Output the (x, y) coordinate of the center of the cell containing the given text.  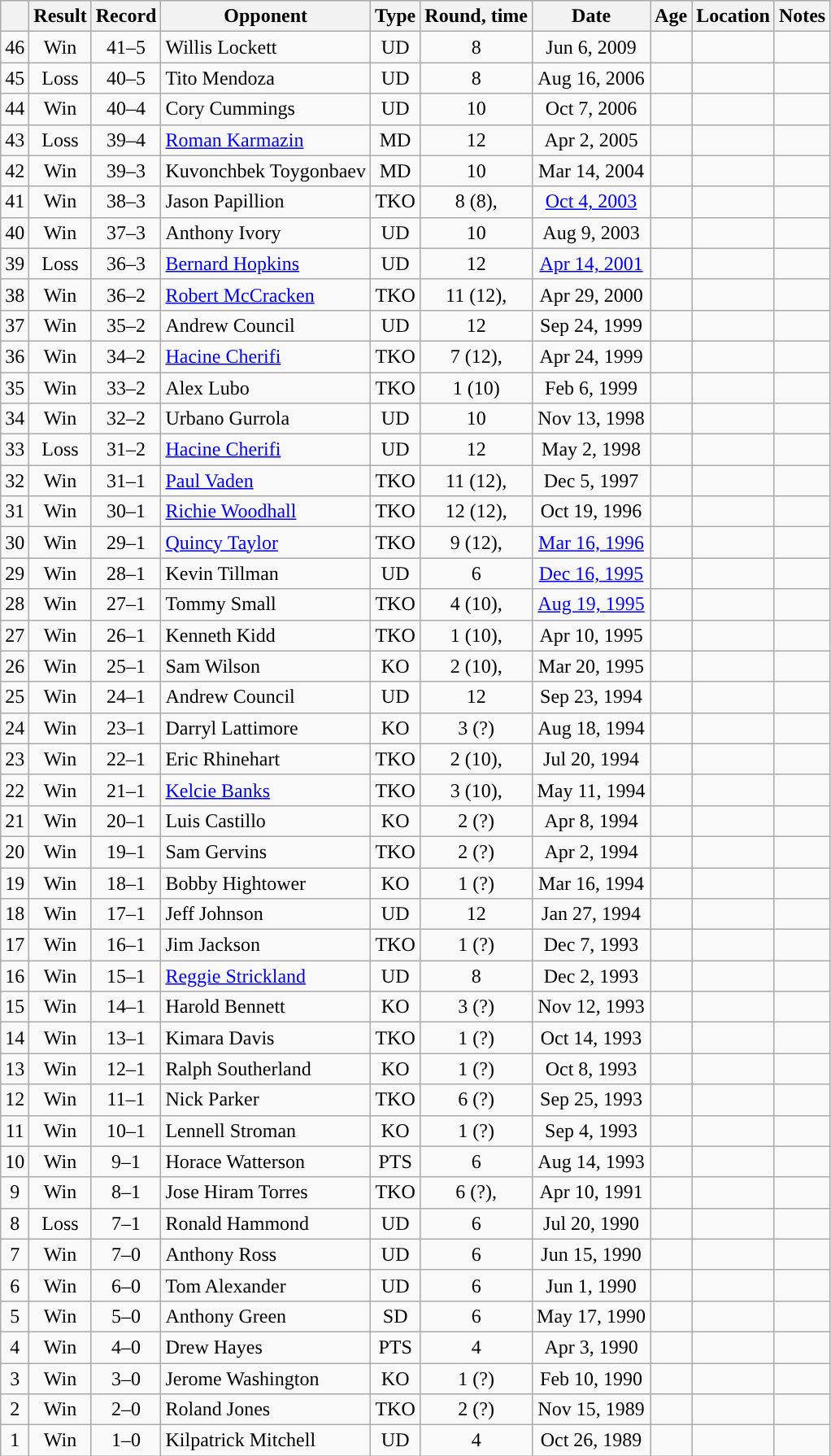
31–1 (126, 481)
20–1 (126, 821)
Round, time (476, 16)
Aug 9, 2003 (592, 233)
Alex Lubo (266, 388)
Ronald Hammond (266, 1223)
30–1 (126, 512)
Jim Jackson (266, 945)
29 (15, 573)
Aug 19, 1995 (592, 604)
Roland Jones (266, 1410)
Horace Watterson (266, 1162)
13 (15, 1069)
Jan 27, 1994 (592, 914)
Aug 16, 2006 (592, 78)
Oct 8, 1993 (592, 1069)
23 (15, 759)
Nov 12, 1993 (592, 1007)
Jun 15, 1990 (592, 1254)
Mar 14, 2004 (592, 171)
16 (15, 976)
Apr 2, 2005 (592, 140)
Kevin Tillman (266, 573)
Oct 19, 1996 (592, 512)
Willis Lockett (266, 47)
Oct 26, 1989 (592, 1441)
40–4 (126, 109)
Oct 7, 2006 (592, 109)
5 (15, 1316)
Apr 29, 2000 (592, 294)
Apr 2, 1994 (592, 852)
37 (15, 325)
Aug 18, 1994 (592, 728)
4 (10), (476, 604)
22–1 (126, 759)
40–5 (126, 78)
Date (592, 16)
2–0 (126, 1410)
Nov 15, 1989 (592, 1410)
25 (15, 697)
32 (15, 481)
46 (15, 47)
26 (15, 666)
6 (?), (476, 1192)
Richie Woodhall (266, 512)
36–3 (126, 264)
41–5 (126, 47)
Bobby Hightower (266, 883)
Result (60, 16)
32–2 (126, 419)
Apr 8, 1994 (592, 821)
29–1 (126, 543)
14 (15, 1038)
Jul 20, 1994 (592, 759)
Jerome Washington (266, 1379)
21–1 (126, 790)
Jason Papillion (266, 202)
Cory Cummings (266, 109)
42 (15, 171)
23–1 (126, 728)
Roman Karmazin (266, 140)
May 17, 1990 (592, 1316)
7 (12), (476, 356)
Sep 4, 1993 (592, 1131)
Record (126, 16)
Mar 16, 1996 (592, 543)
Jeff Johnson (266, 914)
17–1 (126, 914)
Mar 16, 1994 (592, 883)
7–0 (126, 1254)
9 (15, 1192)
Sam Gervins (266, 852)
18–1 (126, 883)
19 (15, 883)
12 (12), (476, 512)
38 (15, 294)
13–1 (126, 1038)
8–1 (126, 1192)
3 (10), (476, 790)
Nick Parker (266, 1100)
41 (15, 202)
40 (15, 233)
28–1 (126, 573)
Apr 3, 1990 (592, 1347)
16–1 (126, 945)
3 (15, 1379)
Lennell Stroman (266, 1131)
22 (15, 790)
Dec 2, 1993 (592, 976)
Sam Wilson (266, 666)
Sep 23, 1994 (592, 697)
Nov 13, 1998 (592, 419)
Drew Hayes (266, 1347)
36 (15, 356)
14–1 (126, 1007)
43 (15, 140)
Jose Hiram Torres (266, 1192)
Apr 10, 1995 (592, 635)
Dec 16, 1995 (592, 573)
Eric Rhinehart (266, 759)
Tom Alexander (266, 1285)
21 (15, 821)
4–0 (126, 1347)
39–4 (126, 140)
Sep 24, 1999 (592, 325)
3–0 (126, 1379)
Kenneth Kidd (266, 635)
Ralph Southerland (266, 1069)
34 (15, 419)
Age (672, 16)
Reggie Strickland (266, 976)
9–1 (126, 1162)
20 (15, 852)
Paul Vaden (266, 481)
45 (15, 78)
19–1 (126, 852)
28 (15, 604)
27–1 (126, 604)
37–3 (126, 233)
Quincy Taylor (266, 543)
5–0 (126, 1316)
Anthony Ivory (266, 233)
24–1 (126, 697)
Urbano Gurrola (266, 419)
31–2 (126, 450)
6–0 (126, 1285)
SD (395, 1316)
24 (15, 728)
Tommy Small (266, 604)
39–3 (126, 171)
Harold Bennett (266, 1007)
Kimara Davis (266, 1038)
1 (15, 1441)
Aug 14, 1993 (592, 1162)
2 (15, 1410)
34–2 (126, 356)
Notes (802, 16)
15 (15, 1007)
Oct 4, 2003 (592, 202)
Oct 14, 1993 (592, 1038)
Kelcie Banks (266, 790)
39 (15, 264)
May 2, 1998 (592, 450)
18 (15, 914)
Dec 7, 1993 (592, 945)
17 (15, 945)
Jul 20, 1990 (592, 1223)
36–2 (126, 294)
Sep 25, 1993 (592, 1100)
Tito Mendoza (266, 78)
12–1 (126, 1069)
Anthony Green (266, 1316)
Mar 20, 1995 (592, 666)
31 (15, 512)
33–2 (126, 388)
1 (10) (476, 388)
9 (12), (476, 543)
26–1 (126, 635)
38–3 (126, 202)
Type (395, 16)
Apr 24, 1999 (592, 356)
1–0 (126, 1441)
25–1 (126, 666)
27 (15, 635)
Anthony Ross (266, 1254)
44 (15, 109)
Kilpatrick Mitchell (266, 1441)
Darryl Lattimore (266, 728)
Opponent (266, 16)
6 (?) (476, 1100)
35 (15, 388)
Feb 10, 1990 (592, 1379)
7 (15, 1254)
10–1 (126, 1131)
Apr 10, 1991 (592, 1192)
8 (8), (476, 202)
1 (10), (476, 635)
30 (15, 543)
May 11, 1994 (592, 790)
11 (15, 1131)
Robert McCracken (266, 294)
33 (15, 450)
Luis Castillo (266, 821)
Kuvonchbek Toygonbaev (266, 171)
Location (733, 16)
Dec 5, 1997 (592, 481)
Jun 1, 1990 (592, 1285)
Bernard Hopkins (266, 264)
15–1 (126, 976)
7–1 (126, 1223)
11–1 (126, 1100)
Feb 6, 1999 (592, 388)
35–2 (126, 325)
Jun 6, 2009 (592, 47)
Apr 14, 2001 (592, 264)
